Pinpoint the cell where the given text exists, returning its [X, Y] midpoint coordinate. 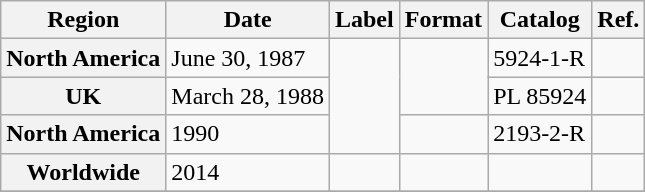
2193-2-R [540, 134]
2014 [248, 172]
1990 [248, 134]
Worldwide [84, 172]
June 30, 1987 [248, 58]
March 28, 1988 [248, 96]
PL 85924 [540, 96]
Region [84, 20]
Catalog [540, 20]
Format [443, 20]
Date [248, 20]
Label [364, 20]
Ref. [618, 20]
5924-1-R [540, 58]
UK [84, 96]
